Extract the (x, y) coordinate from the center of the cell holding the provided text.  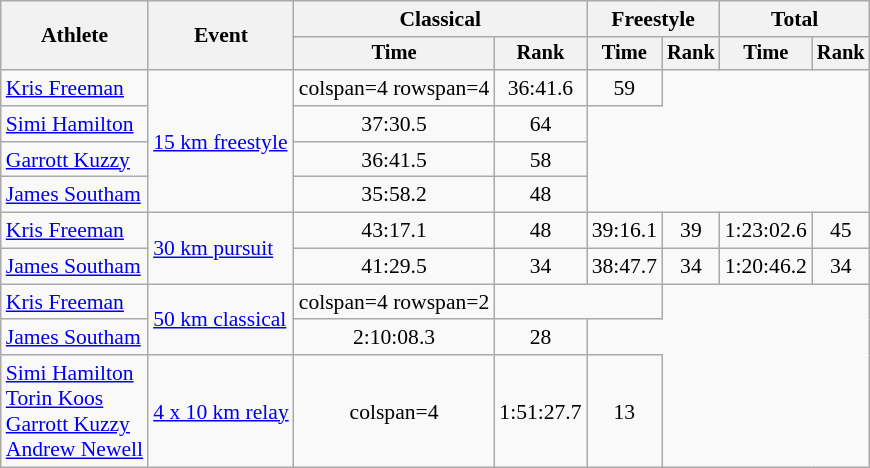
38:47.7 (624, 267)
37:30.5 (394, 124)
64 (540, 124)
36:41.6 (540, 88)
15 km freestyle (221, 141)
Garrott Kuzzy (74, 160)
43:17.1 (394, 231)
28 (540, 338)
36:41.5 (394, 160)
1:20:46.2 (766, 267)
4 x 10 km relay (221, 411)
1:51:27.7 (540, 411)
colspan=4 rowspan=2 (394, 302)
2:10:08.3 (394, 338)
Simi Hamilton (74, 124)
35:58.2 (394, 195)
Simi HamiltonTorin KoosGarrott KuzzyAndrew Newell (74, 411)
colspan=4 (394, 411)
39:16.1 (624, 231)
colspan=4 rowspan=4 (394, 88)
39 (691, 231)
59 (624, 88)
Classical (440, 19)
Total (795, 19)
13 (624, 411)
Freestyle (654, 19)
Event (221, 36)
30 km pursuit (221, 248)
58 (540, 160)
Athlete (74, 36)
50 km classical (221, 320)
45 (841, 231)
41:29.5 (394, 267)
1:23:02.6 (766, 231)
